Detect which cell encompasses the target text, then output its (x, y) center coordinate. 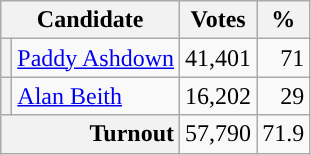
71.9 (284, 134)
Paddy Ashdown (96, 58)
Turnout (90, 134)
% (284, 20)
29 (284, 96)
71 (284, 58)
41,401 (218, 58)
Votes (218, 20)
Alan Beith (96, 96)
Candidate (90, 20)
57,790 (218, 134)
16,202 (218, 96)
